Output the [X, Y] coordinate of the center of the cell containing the given text.  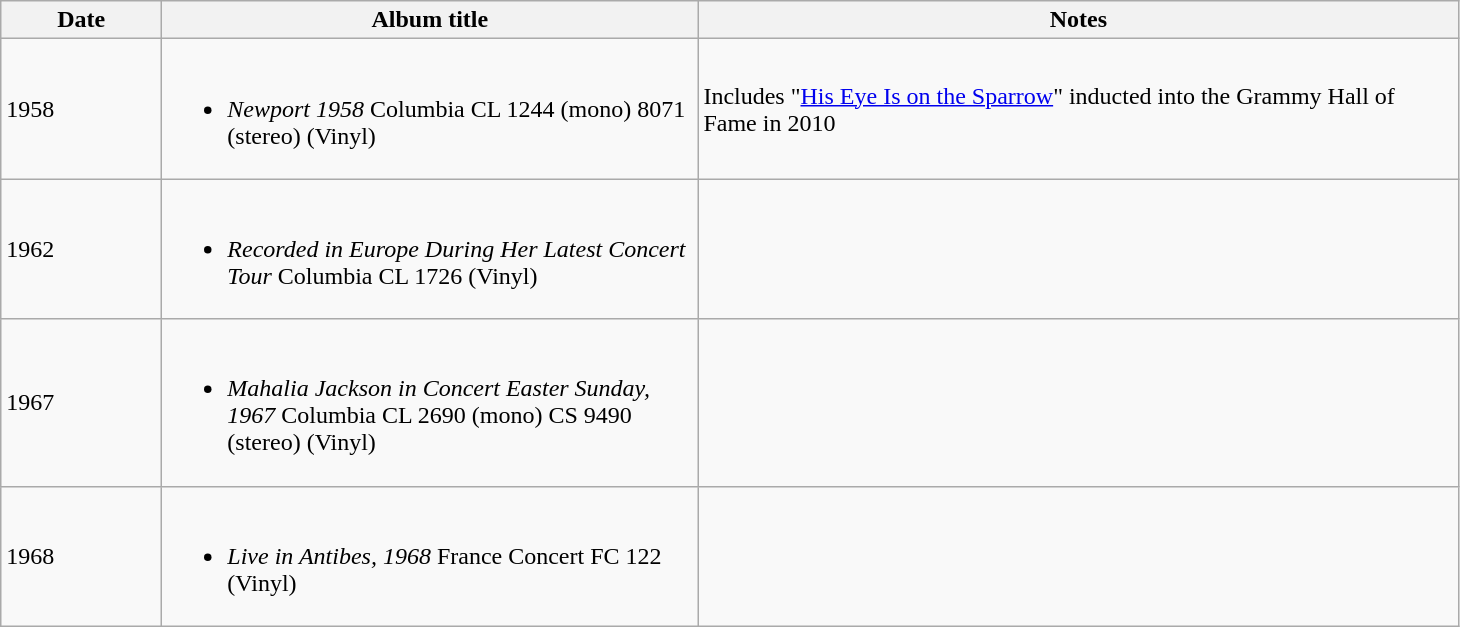
Live in Antibes, 1968 France Concert FC 122 (Vinyl) [430, 556]
1968 [82, 556]
Notes [1078, 20]
1958 [82, 109]
1967 [82, 402]
Includes "His Eye Is on the Sparrow" inducted into the Grammy Hall of Fame in 2010 [1078, 109]
Recorded in Europe During Her Latest Concert Tour Columbia CL 1726 (Vinyl) [430, 249]
Album title [430, 20]
Newport 1958 Columbia CL 1244 (mono) 8071 (stereo) (Vinyl) [430, 109]
Date [82, 20]
Mahalia Jackson in Concert Easter Sunday, 1967 Columbia CL 2690 (mono) CS 9490 (stereo) (Vinyl) [430, 402]
1962 [82, 249]
